Scan for the cell matching the given text and deliver its [X, Y] coordinate at center. 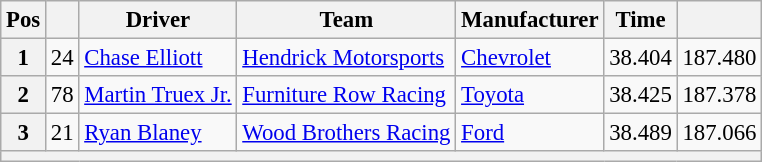
Wood Brothers Racing [346, 133]
21 [62, 133]
187.066 [720, 133]
Chase Elliott [158, 58]
Driver [158, 20]
Hendrick Motorsports [346, 58]
Ryan Blaney [158, 133]
Time [640, 20]
187.480 [720, 58]
38.404 [640, 58]
Chevrolet [530, 58]
Manufacturer [530, 20]
Martin Truex Jr. [158, 95]
Toyota [530, 95]
1 [24, 58]
Team [346, 20]
78 [62, 95]
38.489 [640, 133]
2 [24, 95]
3 [24, 133]
187.378 [720, 95]
Ford [530, 133]
Pos [24, 20]
24 [62, 58]
Furniture Row Racing [346, 95]
38.425 [640, 95]
